Pinpoint the cell where the given text exists, returning its (x, y) midpoint coordinate. 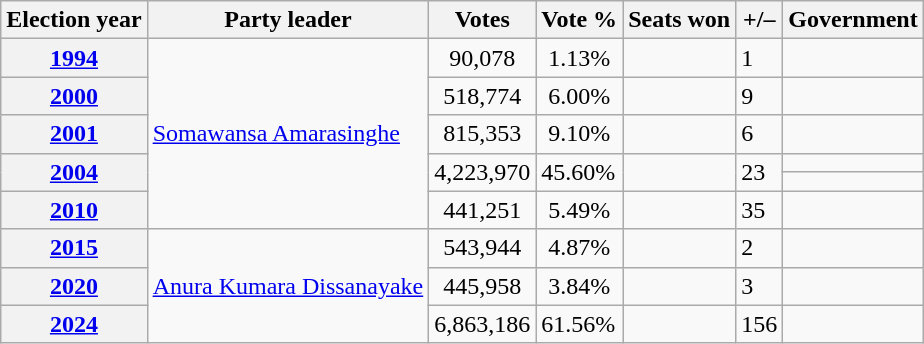
2001 (74, 134)
9 (760, 96)
+/– (760, 20)
1 (760, 58)
61.56% (580, 324)
6,863,186 (482, 324)
441,251 (482, 210)
3.84% (580, 286)
Votes (482, 20)
Seats won (680, 20)
Somawansa Amarasinghe (288, 134)
4,223,970 (482, 172)
2010 (74, 210)
2004 (74, 172)
4.87% (580, 248)
1.13% (580, 58)
9.10% (580, 134)
3 (760, 286)
5.49% (580, 210)
2020 (74, 286)
6.00% (580, 96)
35 (760, 210)
Vote % (580, 20)
2 (760, 248)
815,353 (482, 134)
543,944 (482, 248)
90,078 (482, 58)
2000 (74, 96)
2024 (74, 324)
23 (760, 172)
Party leader (288, 20)
Government (853, 20)
Anura Kumara Dissanayake (288, 286)
1994 (74, 58)
6 (760, 134)
45.60% (580, 172)
445,958 (482, 286)
Election year (74, 20)
2015 (74, 248)
156 (760, 324)
518,774 (482, 96)
